Pinpoint the cell where the given text exists, returning its [X, Y] midpoint coordinate. 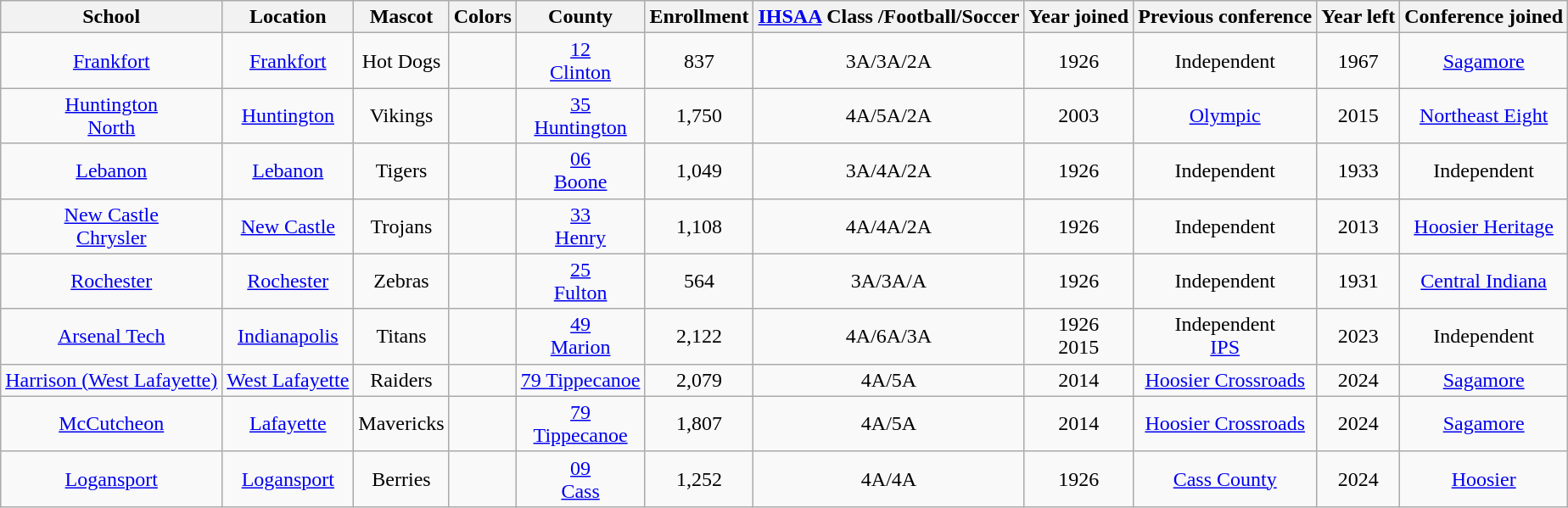
4A/4A [889, 478]
Lafayette [288, 424]
1933 [1358, 171]
Year left [1358, 17]
Vikings [401, 115]
New Castle Chrysler [112, 226]
1,252 [699, 478]
Enrollment [699, 17]
Hoosier [1484, 478]
Olympic [1225, 115]
3A/3A/A [889, 282]
564 [699, 282]
IHSAA Class /Football/Soccer [889, 17]
Zebras [401, 282]
Titans [401, 336]
Central Indiana [1484, 282]
1,049 [699, 171]
Huntington [288, 115]
49 Marion [580, 336]
837 [699, 61]
Trojans [401, 226]
2003 [1079, 115]
4A/5A/2A [889, 115]
1,807 [699, 424]
09 Cass [580, 478]
35 Huntington [580, 115]
2,122 [699, 336]
1,750 [699, 115]
IndependentIPS [1225, 336]
Previous conference [1225, 17]
06 Boone [580, 171]
Hoosier Heritage [1484, 226]
1931 [1358, 282]
2015 [1358, 115]
2013 [1358, 226]
2023 [1358, 336]
33 Henry [580, 226]
Colors [482, 17]
Harrison (West Lafayette) [112, 380]
Raiders [401, 380]
County [580, 17]
2,079 [699, 380]
Cass County [1225, 478]
12 Clinton [580, 61]
New Castle [288, 226]
Indianapolis [288, 336]
3A/4A/2A [889, 171]
3A/3A/2A [889, 61]
School [112, 17]
Arsenal Tech [112, 336]
Location [288, 17]
Berries [401, 478]
1,108 [699, 226]
West Lafayette [288, 380]
1967 [1358, 61]
Year joined [1079, 17]
19262015 [1079, 336]
McCutcheon [112, 424]
Mascot [401, 17]
Tigers [401, 171]
25 Fulton [580, 282]
Mavericks [401, 424]
Northeast Eight [1484, 115]
Hot Dogs [401, 61]
4A/4A/2A [889, 226]
Conference joined [1484, 17]
4A/6A/3A [889, 336]
Huntington North [112, 115]
